Search for the cell housing the specified text and yield its [X, Y] center coordinate. 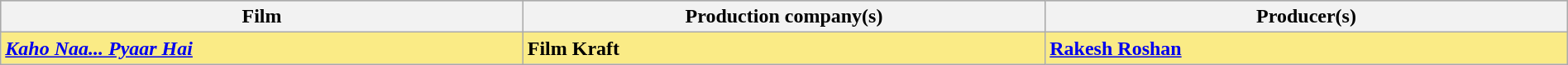
Film [262, 17]
Kaho Naa... Pyaar Hai [262, 48]
Production company(s) [784, 17]
Rakesh Roshan [1307, 48]
Producer(s) [1307, 17]
Film Kraft [784, 48]
